Identify which cell holds the provided text, then report its [X, Y] central coordinate. 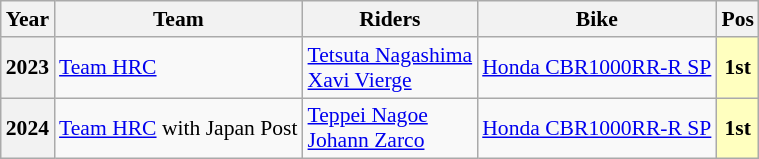
Tetsuta Nagashima Xavi Vierge [390, 68]
2023 [28, 68]
Riders [390, 19]
Team HRC with Japan Post [178, 128]
Bike [596, 19]
Pos [738, 19]
Teppei Nagoe Johann Zarco [390, 128]
Year [28, 19]
Team HRC [178, 68]
Team [178, 19]
2024 [28, 128]
